Identify which cell holds the provided text, then report its [X, Y] central coordinate. 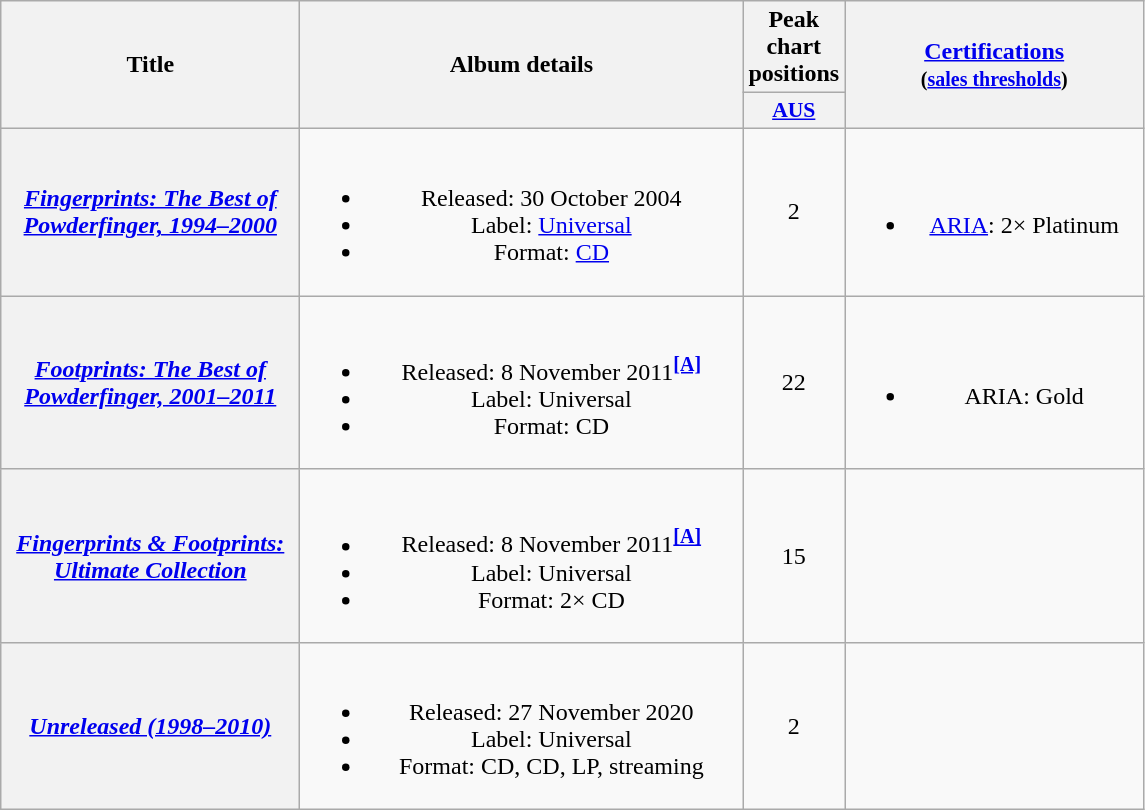
AUS [794, 111]
Album details [522, 65]
Title [150, 65]
Fingerprints & Footprints: Ultimate Collection [150, 556]
Unreleased (1998–2010) [150, 726]
Peak chart positions [794, 47]
Released: 30 October 2004Label: UniversalFormat: CD [522, 212]
Released: 8 November 2011[A]Label: UniversalFormat: CD [522, 383]
Fingerprints: The Best of Powderfinger, 1994–2000 [150, 212]
ARIA: Gold [994, 383]
Certifications(sales thresholds) [994, 65]
22 [794, 383]
Released: 27 November 2020Label: UniversalFormat: CD, CD, LP, streaming [522, 726]
ARIA: 2× Platinum [994, 212]
Footprints: The Best of Powderfinger, 2001–2011 [150, 383]
15 [794, 556]
Released: 8 November 2011[A]Label: UniversalFormat: 2× CD [522, 556]
